Pinpoint the cell where the given text exists, returning its [X, Y] midpoint coordinate. 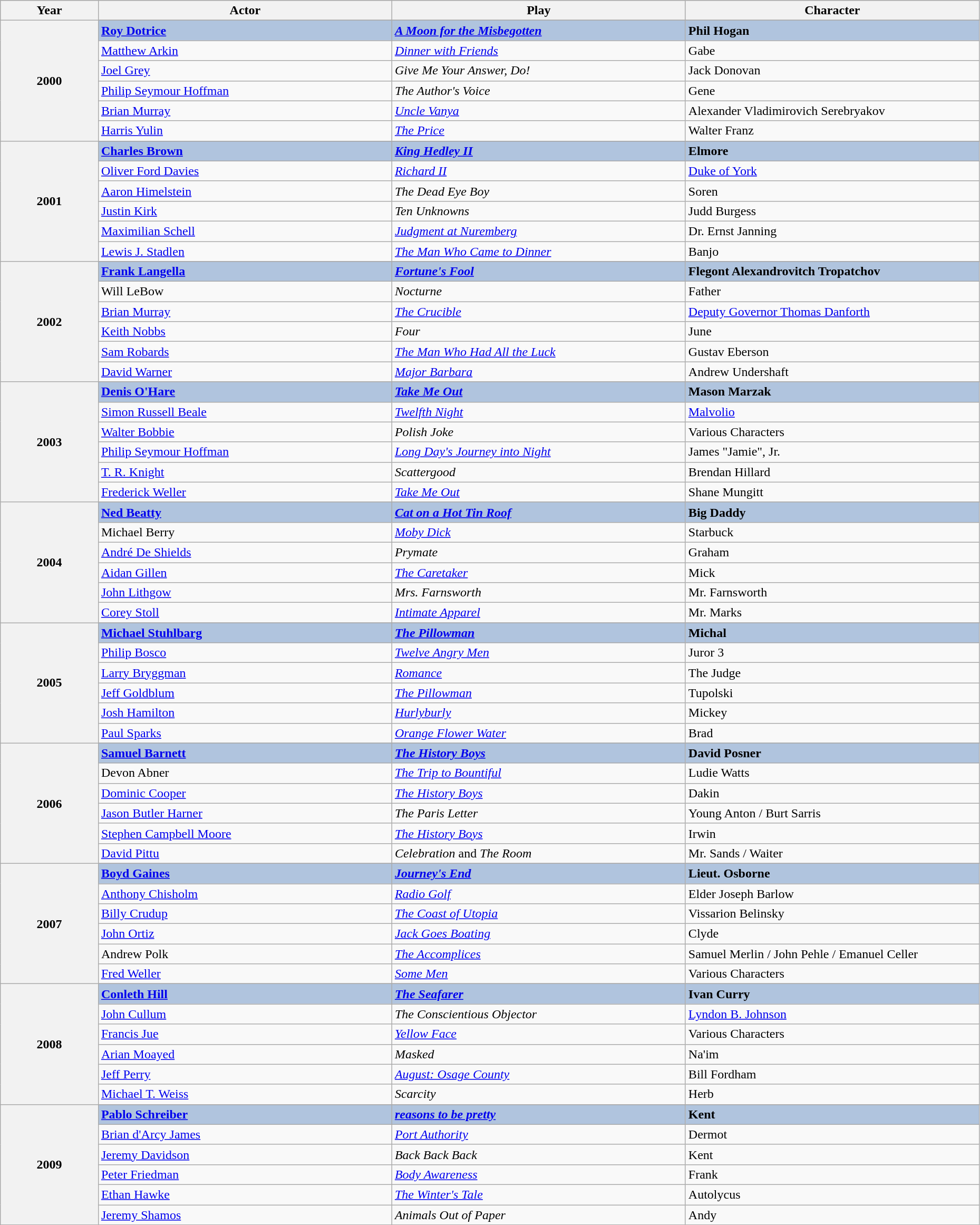
Give Me Your Answer, Do! [539, 71]
Paul Sparks [245, 733]
Animals Out of Paper [539, 1214]
2009 [50, 1164]
André De Shields [245, 552]
Gustav Eberson [832, 352]
Aidan Gillen [245, 572]
Jeff Perry [245, 1074]
Na'im [832, 1054]
Frederick Weller [245, 492]
Elmore [832, 151]
Major Barbara [539, 372]
Radio Golf [539, 894]
Richard II [539, 171]
Port Authority [539, 1134]
Mickey [832, 713]
Twelve Angry Men [539, 653]
Gabe [832, 51]
The Dead Eye Boy [539, 191]
The Author's Voice [539, 91]
The Caretaker [539, 572]
John Lithgow [245, 593]
Some Men [539, 974]
The Paris Letter [539, 813]
Michael Berry [245, 532]
2004 [50, 562]
Simon Russell Beale [245, 412]
Roy Dotrice [245, 31]
2005 [50, 683]
Ivan Curry [832, 994]
Irwin [832, 833]
Andrew Polk [245, 954]
August: Osage County [539, 1074]
Play [539, 11]
Twelfth Night [539, 412]
Dakin [832, 793]
Dr. Ernst Janning [832, 231]
Lewis J. Stadlen [245, 252]
Autolycus [832, 1194]
Stephen Campbell Moore [245, 833]
Bill Fordham [832, 1074]
Year [50, 11]
Harris Yulin [245, 131]
Maximilian Schell [245, 231]
Pablo Schreiber [245, 1114]
Vissarion Belinsky [832, 914]
Intimate Apparel [539, 613]
Nocturne [539, 292]
Dermot [832, 1134]
Tupolski [832, 693]
Fred Weller [245, 974]
Cat on a Hot Tin Roof [539, 512]
Michal [832, 633]
Ned Beatty [245, 512]
Josh Hamilton [245, 713]
Brendan Hillard [832, 472]
Jeff Goldblum [245, 693]
The Winter's Tale [539, 1194]
Soren [832, 191]
Andy [832, 1214]
Back Back Back [539, 1154]
Moby Dick [539, 532]
Denis O'Hare [245, 392]
John Cullum [245, 1014]
Samuel Merlin / John Pehle / Emanuel Celler [832, 954]
The Conscientious Objector [539, 1014]
Justin Kirk [245, 211]
The Coast of Utopia [539, 914]
Juror 3 [832, 653]
The Man Who Came to Dinner [539, 252]
Dominic Cooper [245, 793]
2006 [50, 803]
Frank Langella [245, 272]
Philip Bosco [245, 653]
Oliver Ford Davies [245, 171]
Scattergood [539, 472]
Yellow Face [539, 1034]
Prymate [539, 552]
A Moon for the Misbegotten [539, 31]
Scarcity [539, 1094]
June [832, 332]
Character [832, 11]
Aaron Himelstein [245, 191]
Lieut. Osborne [832, 873]
Lyndon B. Johnson [832, 1014]
Deputy Governor Thomas Danforth [832, 312]
Judgment at Nuremberg [539, 231]
Father [832, 292]
Mick [832, 572]
James "Jamie", Jr. [832, 452]
Flegont Alexandrovitch Tropatchov [832, 272]
Andrew Undershaft [832, 372]
Romance [539, 673]
Keith Nobbs [245, 332]
The Seafarer [539, 994]
Uncle Vanya [539, 111]
Sam Robards [245, 352]
Michael Stuhlbarg [245, 633]
Mrs. Farnsworth [539, 593]
Big Daddy [832, 512]
Larry Bryggman [245, 673]
Samuel Barnett [245, 753]
Walter Franz [832, 131]
Ten Unknowns [539, 211]
Francis Jue [245, 1034]
Brad [832, 733]
Body Awareness [539, 1174]
Journey's End [539, 873]
The Accomplices [539, 954]
Judd Burgess [832, 211]
Billy Crudup [245, 914]
Jeremy Davidson [245, 1154]
2001 [50, 201]
The Judge [832, 673]
Mason Marzak [832, 392]
Frank [832, 1174]
Hurlyburly [539, 713]
Banjo [832, 252]
Conleth Hill [245, 994]
Mr. Farnsworth [832, 593]
Ludie Watts [832, 773]
Joel Grey [245, 71]
Ethan Hawke [245, 1194]
Mr. Sands / Waiter [832, 853]
Actor [245, 11]
The Trip to Bountiful [539, 773]
Malvolio [832, 412]
2008 [50, 1044]
Mr. Marks [832, 613]
Anthony Chisholm [245, 894]
Starbuck [832, 532]
reasons to be pretty [539, 1114]
Masked [539, 1054]
Jeremy Shamos [245, 1214]
Peter Friedman [245, 1174]
Orange Flower Water [539, 733]
Four [539, 332]
The Price [539, 131]
Herb [832, 1094]
Michael T. Weiss [245, 1094]
2002 [50, 322]
Jason Butler Harner [245, 813]
Charles Brown [245, 151]
Young Anton / Burt Sarris [832, 813]
David Posner [832, 753]
Arian Moayed [245, 1054]
John Ortiz [245, 934]
Long Day's Journey into Night [539, 452]
T. R. Knight [245, 472]
2000 [50, 81]
David Warner [245, 372]
Devon Abner [245, 773]
Phil Hogan [832, 31]
Matthew Arkin [245, 51]
The Crucible [539, 312]
Jack Goes Boating [539, 934]
Walter Bobbie [245, 432]
The Man Who Had All the Luck [539, 352]
Duke of York [832, 171]
2003 [50, 442]
Alexander Vladimirovich Serebryakov [832, 111]
Dinner with Friends [539, 51]
Elder Joseph Barlow [832, 894]
Gene [832, 91]
Boyd Gaines [245, 873]
2007 [50, 923]
Fortune's Fool [539, 272]
Clyde [832, 934]
Celebration and The Room [539, 853]
Shane Mungitt [832, 492]
David Pittu [245, 853]
Will LeBow [245, 292]
Polish Joke [539, 432]
Corey Stoll [245, 613]
King Hedley II [539, 151]
Brian d'Arcy James [245, 1134]
Jack Donovan [832, 71]
Graham [832, 552]
